Return the [X, Y] coordinate for the center point of the cell that contains the specified text.  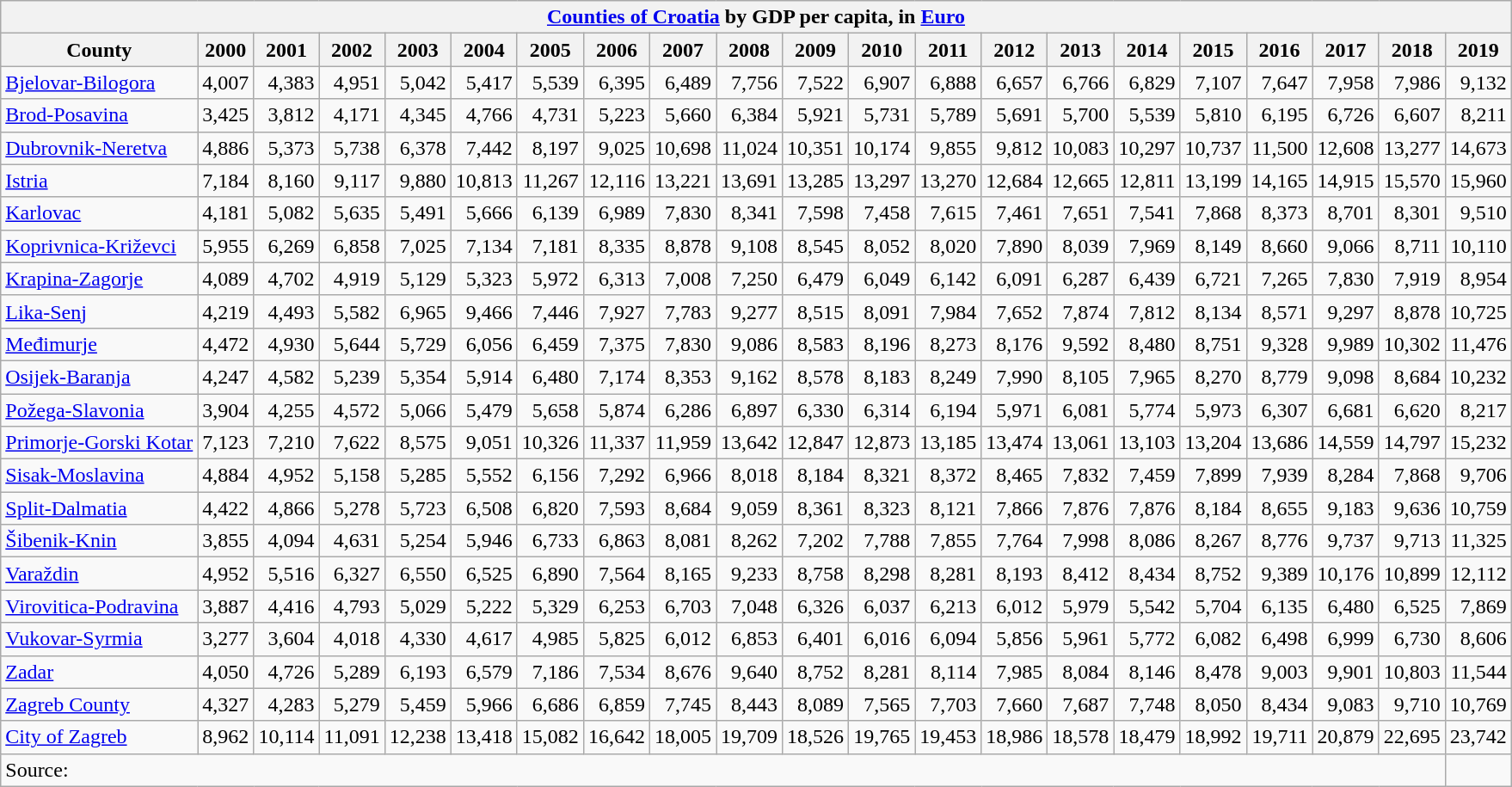
5,789 [948, 115]
8,262 [748, 541]
13,221 [683, 181]
13,418 [483, 737]
8,211 [1478, 115]
4,886 [225, 148]
2012 [1015, 50]
4,951 [352, 83]
9,713 [1412, 541]
6,286 [683, 410]
5,254 [418, 541]
2016 [1280, 50]
6,733 [550, 541]
8,480 [1147, 344]
Krapina-Zagorje [100, 279]
11,091 [352, 737]
7,969 [1147, 246]
6,287 [1080, 279]
6,056 [483, 344]
Osijek-Baranja [100, 377]
Bjelovar-Bilogora [100, 83]
7,446 [550, 311]
4,219 [225, 311]
8,089 [815, 704]
8,084 [1080, 672]
7,598 [815, 213]
4,631 [352, 541]
6,439 [1147, 279]
8,751 [1213, 344]
5,772 [1147, 639]
4,018 [352, 639]
2009 [815, 50]
7,461 [1015, 213]
8,298 [882, 574]
6,730 [1412, 639]
3,887 [225, 606]
4,422 [225, 508]
4,726 [286, 672]
7,866 [1015, 508]
6,378 [418, 148]
6,966 [683, 476]
18,526 [815, 737]
6,139 [550, 213]
7,048 [748, 606]
5,774 [1147, 410]
9,466 [483, 311]
9,183 [1345, 508]
5,961 [1080, 639]
7,832 [1080, 476]
14,165 [1280, 181]
6,820 [550, 508]
11,024 [748, 148]
5,129 [418, 279]
9,059 [748, 508]
2013 [1080, 50]
6,550 [418, 574]
4,919 [352, 279]
7,186 [550, 672]
Zagreb County [100, 704]
6,681 [1345, 410]
7,660 [1015, 704]
5,810 [1213, 115]
8,571 [1280, 311]
4,866 [286, 508]
4,493 [286, 311]
10,083 [1080, 148]
12,238 [418, 737]
8,575 [418, 443]
6,330 [815, 410]
10,174 [882, 148]
7,652 [1015, 311]
3,425 [225, 115]
8,270 [1213, 377]
7,008 [683, 279]
4,089 [225, 279]
13,474 [1015, 443]
6,213 [948, 606]
10,737 [1213, 148]
Counties of Croatia by GDP per capita, in Euro [756, 17]
4,247 [225, 377]
15,570 [1412, 181]
9,132 [1478, 83]
12,116 [616, 181]
5,552 [483, 476]
5,666 [483, 213]
19,711 [1280, 737]
10,803 [1412, 672]
8,660 [1280, 246]
4,617 [483, 639]
10,232 [1478, 377]
14,673 [1478, 148]
6,395 [616, 83]
8,114 [948, 672]
2006 [616, 50]
Sisak-Moslavina [100, 476]
Split-Dalmatia [100, 508]
4,766 [483, 115]
4,327 [225, 704]
6,859 [616, 704]
5,738 [352, 148]
5,635 [352, 213]
9,636 [1412, 508]
6,863 [616, 541]
5,921 [815, 115]
7,687 [1080, 704]
9,880 [418, 181]
6,094 [948, 639]
2019 [1478, 50]
8,583 [815, 344]
2000 [225, 50]
5,323 [483, 279]
2005 [550, 50]
4,007 [225, 83]
18,005 [683, 737]
4,383 [286, 83]
2007 [683, 50]
7,593 [616, 508]
12,873 [882, 443]
6,142 [948, 279]
8,478 [1213, 672]
7,703 [948, 704]
5,373 [286, 148]
11,337 [616, 443]
13,277 [1412, 148]
Zadar [100, 672]
9,117 [352, 181]
8,081 [683, 541]
2004 [483, 50]
9,592 [1080, 344]
8,776 [1280, 541]
2014 [1147, 50]
23,742 [1478, 737]
Source: [722, 770]
7,745 [683, 704]
4,985 [550, 639]
9,086 [748, 344]
6,853 [748, 639]
5,660 [683, 115]
9,277 [748, 311]
14,915 [1345, 181]
7,998 [1080, 541]
7,748 [1147, 704]
5,874 [616, 410]
5,279 [352, 704]
8,711 [1412, 246]
7,990 [1015, 377]
12,684 [1015, 181]
2015 [1213, 50]
7,958 [1345, 83]
10,725 [1478, 311]
8,091 [882, 311]
7,541 [1147, 213]
9,003 [1280, 672]
2001 [286, 50]
5,972 [550, 279]
12,608 [1345, 148]
18,578 [1080, 737]
7,651 [1080, 213]
Virovitica-Podravina [100, 606]
11,267 [550, 181]
7,442 [483, 148]
2003 [418, 50]
11,959 [683, 443]
5,966 [483, 704]
11,500 [1280, 148]
9,162 [748, 377]
8,146 [1147, 672]
8,353 [683, 377]
7,783 [683, 311]
8,676 [683, 672]
7,647 [1280, 83]
6,489 [683, 83]
5,066 [418, 410]
4,181 [225, 213]
9,812 [1015, 148]
6,193 [418, 672]
4,472 [225, 344]
8,273 [948, 344]
5,329 [550, 606]
13,204 [1213, 443]
6,194 [948, 410]
6,049 [882, 279]
5,971 [1015, 410]
9,989 [1345, 344]
4,094 [286, 541]
6,999 [1345, 639]
7,985 [1015, 672]
5,955 [225, 246]
Koprivnica-Križevci [100, 246]
6,135 [1280, 606]
8,301 [1412, 213]
City of Zagreb [100, 737]
4,793 [352, 606]
Primorje-Gorski Kotar [100, 443]
8,545 [815, 246]
13,642 [748, 443]
7,134 [483, 246]
2010 [882, 50]
Vukovar-Syrmia [100, 639]
7,564 [616, 574]
8,176 [1015, 344]
4,171 [352, 115]
6,082 [1213, 639]
9,297 [1345, 311]
6,721 [1213, 279]
8,160 [286, 181]
6,326 [815, 606]
12,665 [1080, 181]
5,459 [418, 704]
8,086 [1147, 541]
7,756 [748, 83]
Brod-Posavina [100, 115]
4,255 [286, 410]
7,899 [1213, 476]
10,326 [550, 443]
7,181 [550, 246]
8,341 [748, 213]
14,797 [1412, 443]
6,890 [550, 574]
9,901 [1345, 672]
3,604 [286, 639]
County [100, 50]
9,098 [1345, 377]
7,919 [1412, 279]
8,515 [815, 311]
7,250 [748, 279]
5,285 [418, 476]
6,726 [1345, 115]
13,691 [748, 181]
13,285 [815, 181]
7,788 [882, 541]
8,217 [1478, 410]
6,703 [683, 606]
8,149 [1213, 246]
7,210 [286, 443]
Varaždin [100, 574]
10,769 [1478, 704]
6,888 [948, 83]
5,729 [418, 344]
9,025 [616, 148]
Dubrovnik-Neretva [100, 148]
6,327 [352, 574]
14,559 [1345, 443]
6,579 [483, 672]
4,345 [418, 115]
5,704 [1213, 606]
5,516 [286, 574]
19,709 [748, 737]
4,283 [286, 704]
2002 [352, 50]
4,702 [286, 279]
10,759 [1478, 508]
7,265 [1280, 279]
2018 [1412, 50]
20,879 [1345, 737]
5,158 [352, 476]
5,973 [1213, 410]
6,858 [352, 246]
5,289 [352, 672]
10,110 [1478, 246]
6,016 [882, 639]
4,582 [286, 377]
8,606 [1478, 639]
6,091 [1015, 279]
10,813 [483, 181]
5,082 [286, 213]
8,335 [616, 246]
5,542 [1147, 606]
9,510 [1478, 213]
18,479 [1147, 737]
9,108 [748, 246]
10,302 [1412, 344]
7,764 [1015, 541]
9,066 [1345, 246]
5,223 [616, 115]
6,037 [882, 606]
13,061 [1080, 443]
9,855 [948, 148]
5,354 [418, 377]
9,389 [1280, 574]
8,323 [882, 508]
10,698 [683, 148]
13,185 [948, 443]
19,453 [948, 737]
7,522 [815, 83]
8,412 [1080, 574]
9,710 [1412, 704]
5,691 [1015, 115]
5,723 [418, 508]
13,199 [1213, 181]
8,196 [882, 344]
11,325 [1478, 541]
4,884 [225, 476]
8,465 [1015, 476]
7,458 [882, 213]
8,701 [1345, 213]
12,112 [1478, 574]
16,642 [616, 737]
5,658 [550, 410]
7,927 [616, 311]
8,105 [1080, 377]
10,351 [815, 148]
7,375 [616, 344]
6,459 [550, 344]
4,416 [286, 606]
9,706 [1478, 476]
6,897 [748, 410]
6,498 [1280, 639]
5,979 [1080, 606]
7,459 [1147, 476]
7,123 [225, 443]
7,939 [1280, 476]
6,156 [550, 476]
6,269 [286, 246]
5,856 [1015, 639]
6,508 [483, 508]
9,737 [1345, 541]
7,869 [1478, 606]
8,443 [748, 704]
6,313 [616, 279]
7,107 [1213, 83]
12,811 [1147, 181]
Lika-Senj [100, 311]
8,373 [1280, 213]
Istria [100, 181]
5,914 [483, 377]
8,018 [748, 476]
11,476 [1478, 344]
8,134 [1213, 311]
5,239 [352, 377]
8,165 [683, 574]
8,655 [1280, 508]
5,644 [352, 344]
6,401 [815, 639]
3,904 [225, 410]
10,297 [1147, 148]
Karlovac [100, 213]
8,183 [882, 377]
9,640 [748, 672]
15,960 [1478, 181]
Šibenik-Knin [100, 541]
Požega-Slavonia [100, 410]
5,491 [418, 213]
3,812 [286, 115]
13,297 [882, 181]
4,930 [286, 344]
6,314 [882, 410]
5,731 [882, 115]
8,284 [1345, 476]
13,270 [948, 181]
18,992 [1213, 737]
8,020 [948, 246]
18,986 [1015, 737]
6,989 [616, 213]
7,292 [616, 476]
7,565 [882, 704]
12,847 [815, 443]
15,082 [550, 737]
7,965 [1147, 377]
10,114 [286, 737]
7,890 [1015, 246]
8,052 [882, 246]
7,812 [1147, 311]
11,544 [1478, 672]
5,222 [483, 606]
6,907 [882, 83]
5,029 [418, 606]
6,384 [748, 115]
6,657 [1015, 83]
6,620 [1412, 410]
4,050 [225, 672]
2008 [748, 50]
4,330 [418, 639]
7,855 [948, 541]
6,253 [616, 606]
8,267 [1213, 541]
5,700 [1080, 115]
7,622 [352, 443]
8,962 [225, 737]
9,328 [1280, 344]
8,121 [948, 508]
10,176 [1345, 574]
8,758 [815, 574]
10,899 [1412, 574]
3,277 [225, 639]
13,686 [1280, 443]
7,202 [815, 541]
7,984 [948, 311]
8,193 [1015, 574]
7,174 [616, 377]
6,686 [550, 704]
9,051 [483, 443]
4,731 [550, 115]
5,582 [352, 311]
8,361 [815, 508]
8,954 [1478, 279]
7,184 [225, 181]
7,025 [418, 246]
8,578 [815, 377]
7,874 [1080, 311]
6,607 [1412, 115]
4,572 [352, 410]
8,372 [948, 476]
9,233 [748, 574]
8,039 [1080, 246]
6,965 [418, 311]
5,417 [483, 83]
Međimurje [100, 344]
8,249 [948, 377]
7,615 [948, 213]
5,042 [418, 83]
3,855 [225, 541]
6,829 [1147, 83]
7,534 [616, 672]
5,479 [483, 410]
2011 [948, 50]
15,232 [1478, 443]
8,779 [1280, 377]
19,765 [882, 737]
6,766 [1080, 83]
8,050 [1213, 704]
8,197 [550, 148]
6,081 [1080, 410]
6,195 [1280, 115]
5,278 [352, 508]
6,479 [815, 279]
6,307 [1280, 410]
2017 [1345, 50]
22,695 [1412, 737]
5,825 [616, 639]
5,946 [483, 541]
9,083 [1345, 704]
8,321 [882, 476]
13,103 [1147, 443]
7,986 [1412, 83]
